Capture the cell that displays the provided text and extract its [X, Y] central coordinate. 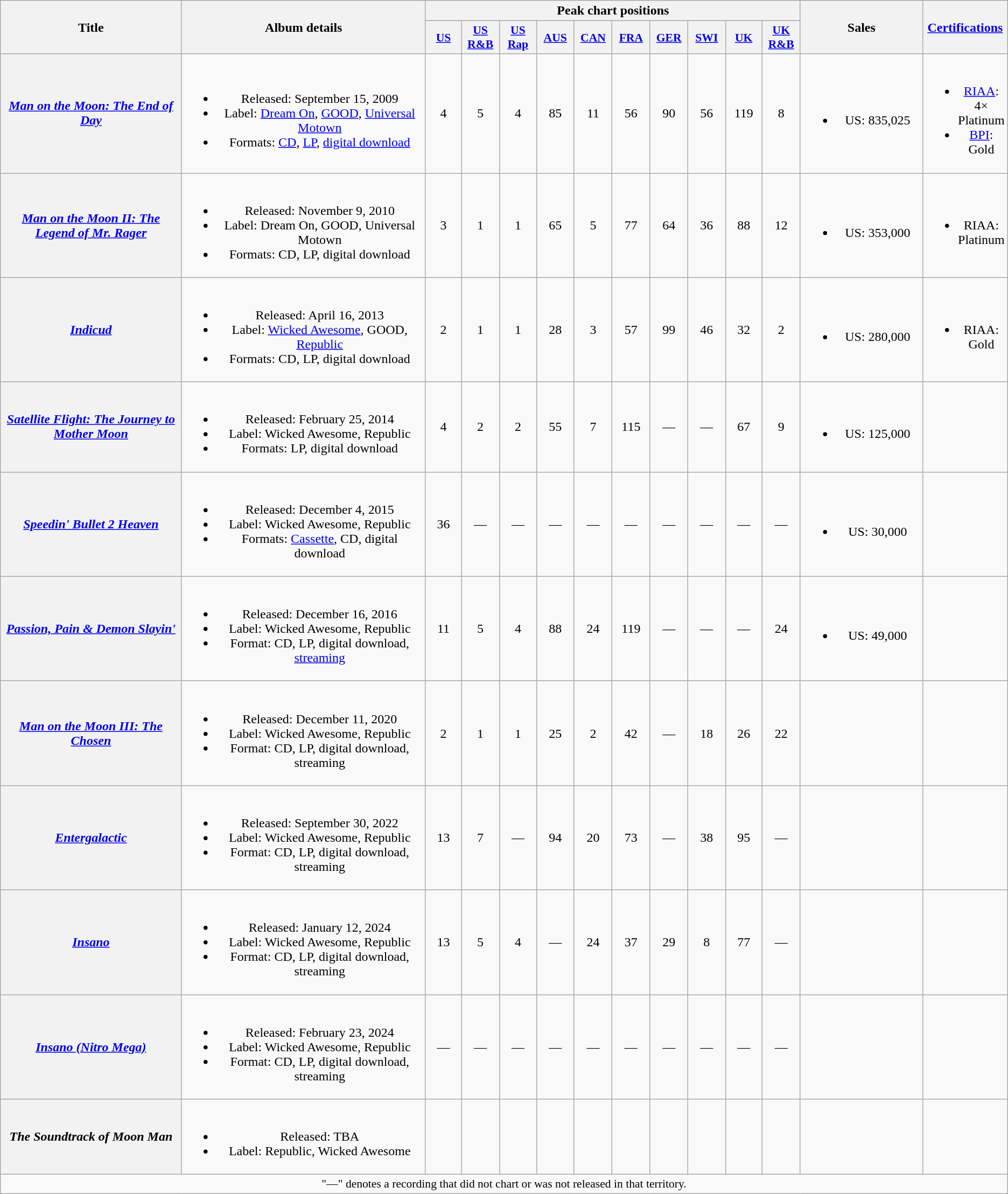
115 [631, 427]
CAN [593, 38]
Released: February 25, 2014Label: Wicked Awesome, RepublicFormats: LP, digital download [304, 427]
AUS [555, 38]
US: 835,025 [862, 113]
9 [781, 427]
Man on the Moon II: The Legend of Mr. Rager [91, 225]
25 [555, 733]
26 [744, 733]
Man on the Moon III: The Chosen [91, 733]
US Rap [518, 38]
Certifications [965, 27]
90 [669, 113]
US: 125,000 [862, 427]
US: 280,000 [862, 330]
37 [631, 942]
RIAA: 4× PlatinumBPI: Gold [965, 113]
99 [669, 330]
UK [744, 38]
FRA [631, 38]
42 [631, 733]
Insano [91, 942]
55 [555, 427]
Indicud [91, 330]
US [443, 38]
65 [555, 225]
Peak chart positions [613, 11]
28 [555, 330]
RIAA: Gold [965, 330]
12 [781, 225]
Man on the Moon: The End of Day [91, 113]
73 [631, 837]
UK R&B [781, 38]
29 [669, 942]
22 [781, 733]
Released: November 9, 2010Label: Dream On, GOOD, Universal MotownFormats: CD, LP, digital download [304, 225]
46 [707, 330]
94 [555, 837]
20 [593, 837]
Released: September 15, 2009Label: Dream On, GOOD, Universal MotownFormats: CD, LP, digital download [304, 113]
67 [744, 427]
Speedin' Bullet 2 Heaven [91, 524]
Released: December 4, 2015Label: Wicked Awesome, RepublicFormats: Cassette, CD, digital download [304, 524]
Sales [862, 27]
RIAA: Platinum [965, 225]
85 [555, 113]
GER [669, 38]
57 [631, 330]
95 [744, 837]
38 [707, 837]
The Soundtrack of Moon Man [91, 1137]
Released: December 11, 2020Label: Wicked Awesome, RepublicFormat: CD, LP, digital download, streaming [304, 733]
Released: September 30, 2022Label: Wicked Awesome, RepublicFormat: CD, LP, digital download, streaming [304, 837]
"—" denotes a recording that did not chart or was not released in that territory. [504, 1184]
SWI [707, 38]
Satellite Flight: The Journey to Mother Moon [91, 427]
Released: January 12, 2024Label: Wicked Awesome, RepublicFormat: CD, LP, digital download, streaming [304, 942]
64 [669, 225]
Released: April 16, 2013Label: Wicked Awesome, GOOD, RepublicFormats: CD, LP, digital download [304, 330]
18 [707, 733]
Released: February 23, 2024Label: Wicked Awesome, RepublicFormat: CD, LP, digital download, streaming [304, 1046]
Album details [304, 27]
32 [744, 330]
US: 49,000 [862, 629]
Passion, Pain & Demon Slayin' [91, 629]
US: 30,000 [862, 524]
Title [91, 27]
US: 353,000 [862, 225]
Released: December 16, 2016Label: Wicked Awesome, RepublicFormat: CD, LP, digital download, streaming [304, 629]
Released: TBALabel: Republic, Wicked Awesome [304, 1137]
Entergalactic [91, 837]
Insano (Nitro Mega) [91, 1046]
US R&B [480, 38]
